Detect which cell encompasses the target text, then output its (X, Y) center coordinate. 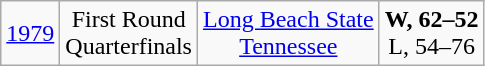
W, 62–52L, 54–76 (432, 34)
Long Beach StateTennessee (288, 34)
1979 (30, 34)
First RoundQuarterfinals (129, 34)
